For the text-containing cell, return its midpoint in [x, y] coordinate format. 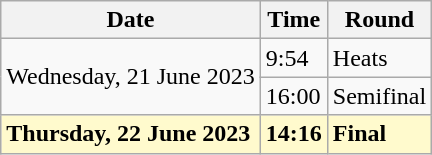
16:00 [294, 96]
Semifinal [379, 96]
Heats [379, 58]
Time [294, 20]
Wednesday, 21 June 2023 [131, 77]
Thursday, 22 June 2023 [131, 134]
Round [379, 20]
Final [379, 134]
9:54 [294, 58]
14:16 [294, 134]
Date [131, 20]
